Output the (x, y) coordinate of the center of the cell containing the given text.  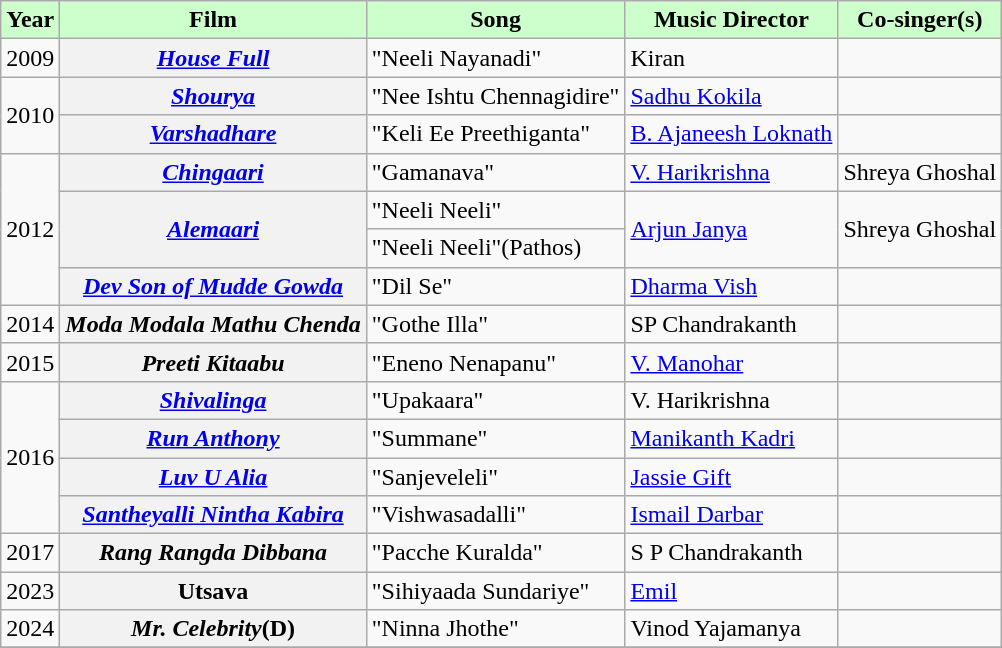
Preeti Kitaabu (213, 362)
Ismail Darbar (732, 515)
2012 (30, 229)
"Ninna Jhothe" (496, 629)
Jassie Gift (732, 477)
"Upakaara" (496, 400)
2023 (30, 591)
Santheyalli Nintha Kabira (213, 515)
SP Chandrakanth (732, 324)
Music Director (732, 20)
Kiran (732, 58)
Rang Rangda Dibbana (213, 553)
"Sihiyaada Sundariye" (496, 591)
"Sanjeveleli" (496, 477)
Shivalinga (213, 400)
B. Ajaneesh Loknath (732, 134)
Chingaari (213, 172)
Dharma Vish (732, 286)
"Gamanava" (496, 172)
Film (213, 20)
"Neeli Nayanadi" (496, 58)
Varshadhare (213, 134)
Alemaari (213, 229)
Co-singer(s) (920, 20)
Mr. Celebrity(D) (213, 629)
Utsava (213, 591)
"Keli Ee Preethiganta" (496, 134)
Year (30, 20)
"Dil Se" (496, 286)
"Pacche Kuralda" (496, 553)
S P Chandrakanth (732, 553)
Luv U Alia (213, 477)
2009 (30, 58)
"Neeli Neeli"(Pathos) (496, 248)
2016 (30, 457)
2014 (30, 324)
Vinod Yajamanya (732, 629)
"Summane" (496, 438)
Sadhu Kokila (732, 96)
"Vishwasadalli" (496, 515)
V. Manohar (732, 362)
2017 (30, 553)
2010 (30, 115)
"Gothe Illa" (496, 324)
Arjun Janya (732, 229)
Moda Modala Mathu Chenda (213, 324)
"Eneno Nenapanu" (496, 362)
Song (496, 20)
Run Anthony (213, 438)
Dev Son of Mudde Gowda (213, 286)
"Neeli Neeli" (496, 210)
Emil (732, 591)
House Full (213, 58)
2015 (30, 362)
Shourya (213, 96)
Manikanth Kadri (732, 438)
"Nee Ishtu Chennagidire" (496, 96)
2024 (30, 629)
